Return the (x, y) coordinate for the center point of the cell that contains the specified text.  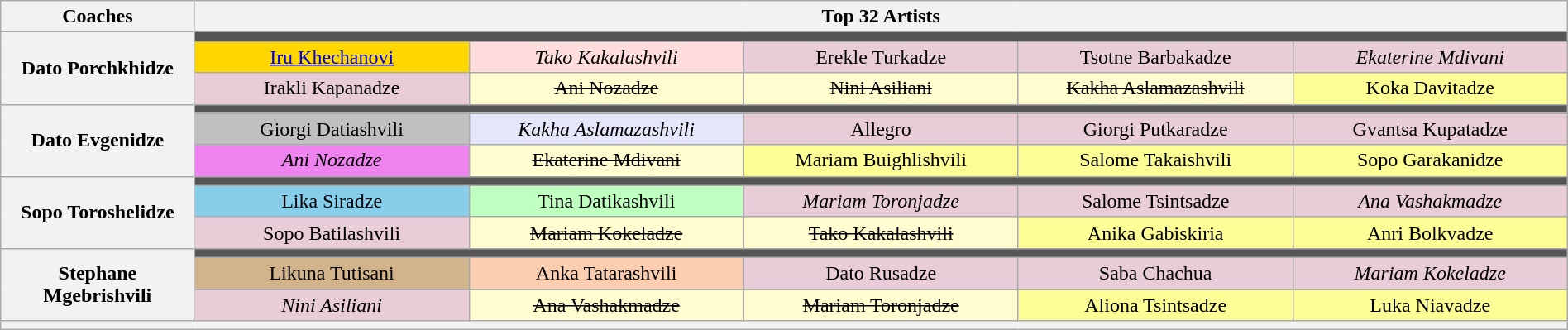
Giorgi Datiashvili (332, 129)
Lika Siradze (332, 201)
Mariam Buighlishvili (881, 160)
Saba Chachua (1155, 273)
Dato Evgenidze (98, 141)
Erekle Turkadze (881, 57)
Giorgi Putkaradze (1155, 129)
Coaches (98, 17)
Sopo Toroshelidze (98, 212)
Likuna Tutisani (332, 273)
Iru Khechanovi (332, 57)
Allegro (881, 129)
Salome Takaishvili (1155, 160)
Stephane Mgebrishvili (98, 285)
Sopo Garakanidze (1430, 160)
Koka Davitadze (1430, 88)
Aliona Tsintsadze (1155, 305)
Sopo Batilashvili (332, 232)
Tsotne Barbakadze (1155, 57)
Dato Rusadze (881, 273)
Top 32 Artists (881, 17)
Tina Datikashvili (606, 201)
Luka Niavadze (1430, 305)
Gvantsa Kupatadze (1430, 129)
Salome Tsintsadze (1155, 201)
Dato Porchkhidze (98, 68)
Anri Bolkvadze (1430, 232)
Anika Gabiskiria (1155, 232)
Anka Tatarashvili (606, 273)
Irakli Kapanadze (332, 88)
